Extract the [x, y] coordinate from the center of the cell holding the provided text.  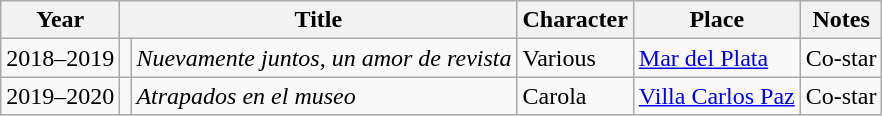
2018–2019 [60, 58]
Mar del Plata [716, 58]
Carola [575, 96]
Atrapados en el museo [324, 96]
Notes [841, 20]
Nuevamente juntos, un amor de revista [324, 58]
Year [60, 20]
Character [575, 20]
Various [575, 58]
Villa Carlos Paz [716, 96]
Title [318, 20]
Place [716, 20]
2019–2020 [60, 96]
